Find where the given text appears and provide that cell's center as [X, Y] coordinate. 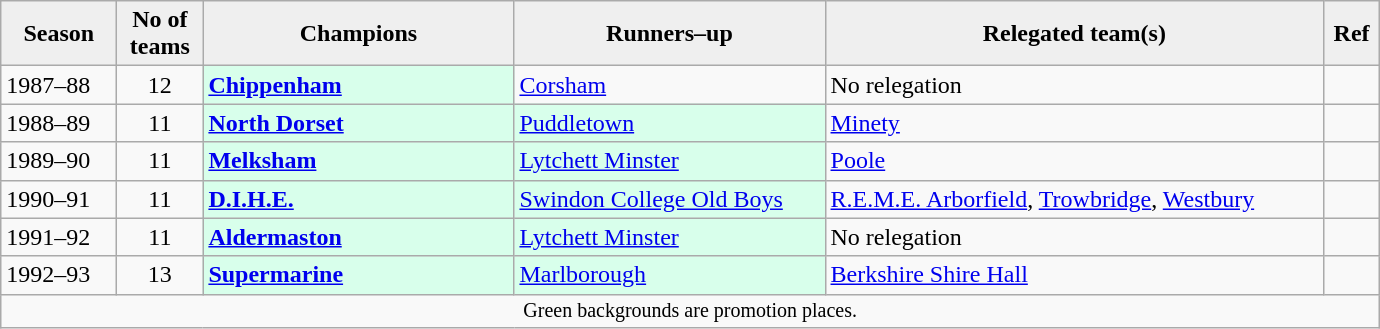
Ref [1352, 34]
Supermarine [358, 275]
No of teams [160, 34]
Aldermaston [358, 237]
D.I.H.E. [358, 199]
Marlborough [670, 275]
1989–90 [59, 161]
Corsham [670, 85]
Minety [1074, 123]
R.E.M.E. Arborfield, Trowbridge, Westbury [1074, 199]
Relegated team(s) [1074, 34]
1988–89 [59, 123]
1987–88 [59, 85]
1990–91 [59, 199]
1991–92 [59, 237]
Berkshire Shire Hall [1074, 275]
Runners–up [670, 34]
Champions [358, 34]
12 [160, 85]
Puddletown [670, 123]
Poole [1074, 161]
Melksham [358, 161]
Chippenham [358, 85]
Season [59, 34]
Swindon College Old Boys [670, 199]
Green backgrounds are promotion places. [690, 310]
1992–93 [59, 275]
North Dorset [358, 123]
13 [160, 275]
